Scan for the cell matching the given text and deliver its [X, Y] coordinate at center. 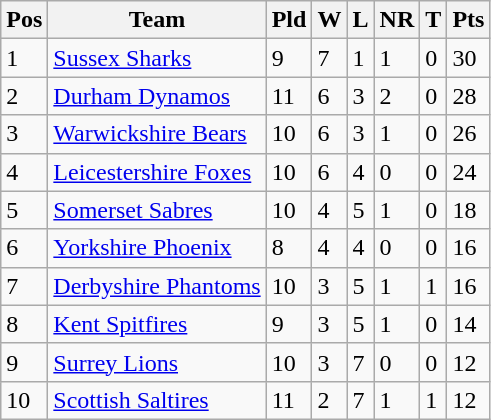
Team [157, 20]
Somerset Sabres [157, 210]
W [330, 20]
Warwickshire Bears [157, 134]
Leicestershire Foxes [157, 172]
Derbyshire Phantoms [157, 286]
Scottish Saltires [157, 400]
Sussex Sharks [157, 58]
Durham Dynamos [157, 96]
Yorkshire Phoenix [157, 248]
Kent Spitfires [157, 324]
26 [468, 134]
T [434, 20]
Pld [289, 20]
18 [468, 210]
Surrey Lions [157, 362]
28 [468, 96]
Pts [468, 20]
NR [397, 20]
14 [468, 324]
24 [468, 172]
30 [468, 58]
L [360, 20]
Pos [24, 20]
